Locate the cell with the specified text and output its [X, Y] center coordinate. 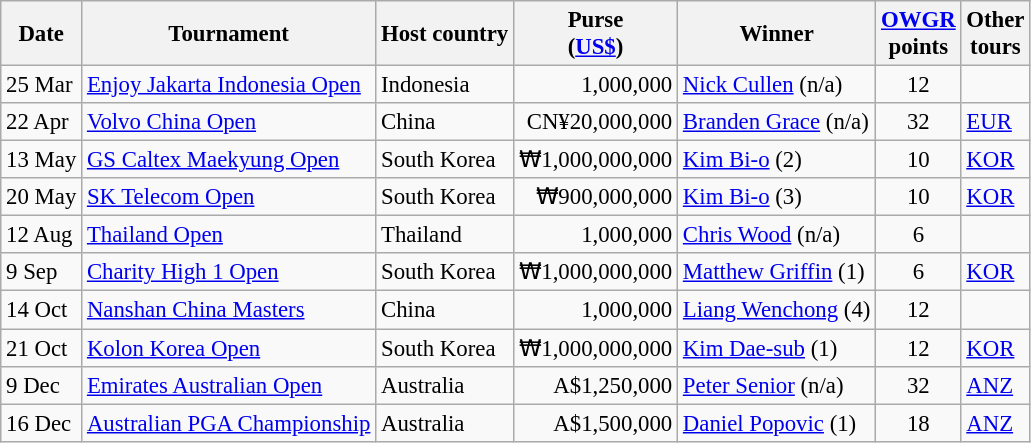
Winner [777, 34]
Tournament [229, 34]
18 [918, 423]
25 Mar [42, 85]
Emirates Australian Open [229, 385]
EUR [996, 122]
Purse(US$) [595, 34]
Enjoy Jakarta Indonesia Open [229, 85]
Nick Cullen (n/a) [777, 85]
Kim Dae-sub (1) [777, 348]
13 May [42, 160]
Host country [445, 34]
Matthew Griffin (1) [777, 273]
9 Dec [42, 385]
Charity High 1 Open [229, 273]
CN¥20,000,000 [595, 122]
Peter Senior (n/a) [777, 385]
12 Aug [42, 235]
Daniel Popovic (1) [777, 423]
9 Sep [42, 273]
A$1,250,000 [595, 385]
A$1,500,000 [595, 423]
Thailand Open [229, 235]
Volvo China Open [229, 122]
SK Telecom Open [229, 197]
Kim Bi-o (2) [777, 160]
16 Dec [42, 423]
Indonesia [445, 85]
GS Caltex Maekyung Open [229, 160]
Kim Bi-o (3) [777, 197]
Branden Grace (n/a) [777, 122]
20 May [42, 197]
Liang Wenchong (4) [777, 310]
Othertours [996, 34]
Nanshan China Masters [229, 310]
Australian PGA Championship [229, 423]
OWGRpoints [918, 34]
14 Oct [42, 310]
21 Oct [42, 348]
22 Apr [42, 122]
Chris Wood (n/a) [777, 235]
Date [42, 34]
Thailand [445, 235]
₩900,000,000 [595, 197]
Kolon Korea Open [229, 348]
